Search for the cell housing the specified text and yield its (X, Y) center coordinate. 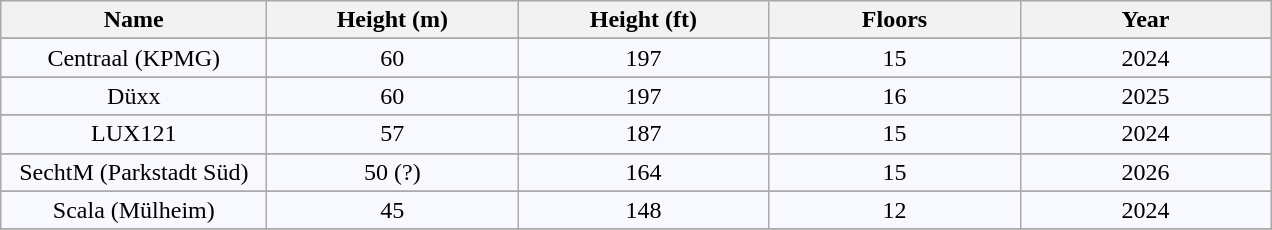
Name (134, 20)
Floors (894, 20)
164 (644, 172)
45 (392, 210)
16 (894, 96)
2025 (1146, 96)
Scala (Mülheim) (134, 210)
LUX121 (134, 134)
Centraal (KPMG) (134, 58)
Düxx (134, 96)
Height (ft) (644, 20)
50 (?) (392, 172)
57 (392, 134)
Height (m) (392, 20)
Year (1146, 20)
12 (894, 210)
148 (644, 210)
2026 (1146, 172)
SechtM (Parkstadt Süd) (134, 172)
187 (644, 134)
